For the text-containing cell, return its midpoint in [x, y] coordinate format. 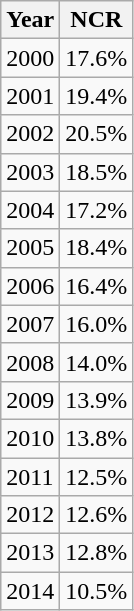
2005 [30, 248]
14.0% [96, 362]
19.4% [96, 96]
2012 [30, 515]
18.4% [96, 248]
2004 [30, 210]
2000 [30, 58]
12.8% [96, 553]
2007 [30, 324]
17.6% [96, 58]
2001 [30, 96]
16.0% [96, 324]
NCR [96, 20]
16.4% [96, 286]
Year [30, 20]
12.6% [96, 515]
2013 [30, 553]
2010 [30, 438]
2009 [30, 400]
2008 [30, 362]
17.2% [96, 210]
13.8% [96, 438]
12.5% [96, 477]
2014 [30, 591]
2006 [30, 286]
10.5% [96, 591]
18.5% [96, 172]
13.9% [96, 400]
20.5% [96, 134]
2003 [30, 172]
2002 [30, 134]
2011 [30, 477]
